Search for the cell housing the specified text and yield its [x, y] center coordinate. 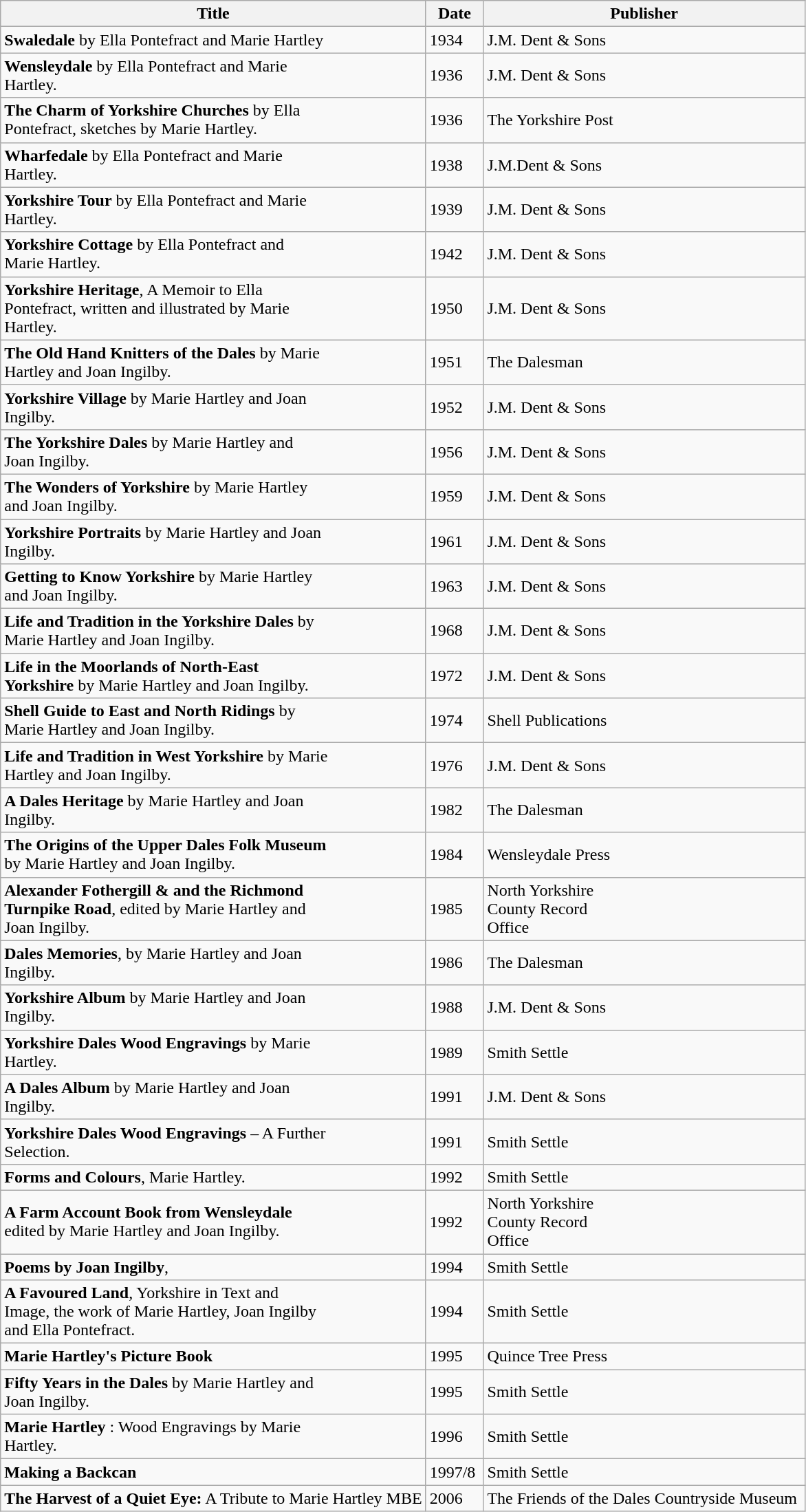
1976 [455, 765]
The Friends of the Dales Countryside Museum [644, 1498]
Quince Tree Press [644, 1357]
1956 [455, 451]
1974 [455, 721]
The Old Hand Knitters of the Dales by MarieHartley and Joan Ingilby. [213, 362]
Wensleydale Press [644, 854]
1951 [455, 362]
Yorkshire Tour by Ella Pontefract and MarieHartley. [213, 209]
Wensleydale by Ella Pontefract and MarieHartley. [213, 76]
The Harvest of a Quiet Eye: A Tribute to Marie Hartley MBE [213, 1498]
Yorkshire Portraits by Marie Hartley and JoanIngilby. [213, 541]
Shell Guide to East and North Ridings byMarie Hartley and Joan Ingilby. [213, 721]
A Favoured Land, Yorkshire in Text andImage, the work of Marie Hartley, Joan Ingilbyand Ella Pontefract. [213, 1312]
1934 [455, 40]
The Yorkshire Post [644, 120]
1996 [455, 1436]
The Yorkshire Dales by Marie Hartley andJoan Ingilby. [213, 451]
Publisher [644, 14]
1942 [455, 255]
Making a Backcan [213, 1472]
1982 [455, 810]
Wharfedale by Ella Pontefract and MarieHartley. [213, 165]
Fifty Years in the Dales by Marie Hartley andJoan Ingilby. [213, 1392]
1988 [455, 1007]
Yorkshire Heritage, A Memoir to EllaPontefract, written and illustrated by MarieHartley. [213, 308]
1963 [455, 586]
1959 [455, 497]
1952 [455, 407]
A Dales Album by Marie Hartley and JoanIngilby. [213, 1097]
Yorkshire Dales Wood Engravings – A FurtherSelection. [213, 1142]
Marie Hartley : Wood Engravings by MarieHartley. [213, 1436]
A Farm Account Book from Wensleydaleedited by Marie Hartley and Joan Ingilby. [213, 1222]
The Charm of Yorkshire Churches by EllaPontefract, sketches by Marie Hartley. [213, 120]
Yorkshire Cottage by Ella Pontefract andMarie Hartley. [213, 255]
1997/8 [455, 1472]
Yorkshire Village by Marie Hartley and JoanIngilby. [213, 407]
Swaledale by Ella Pontefract and Marie Hartley [213, 40]
1950 [455, 308]
1968 [455, 631]
Getting to Know Yorkshire by Marie Hartleyand Joan Ingilby. [213, 586]
1972 [455, 676]
Life and Tradition in West Yorkshire by MarieHartley and Joan Ingilby. [213, 765]
J.M.Dent & Sons [644, 165]
1961 [455, 541]
1939 [455, 209]
Alexander Fothergill & and the RichmondTurnpike Road, edited by Marie Hartley andJoan Ingilby. [213, 909]
The Wonders of Yorkshire by Marie Hartleyand Joan Ingilby. [213, 497]
Yorkshire Dales Wood Engravings by MarieHartley. [213, 1052]
Life and Tradition in the Yorkshire Dales byMarie Hartley and Joan Ingilby. [213, 631]
Forms and Colours, Marie Hartley. [213, 1177]
Dales Memories, by Marie Hartley and JoanIngilby. [213, 963]
Date [455, 14]
Yorkshire Album by Marie Hartley and JoanIngilby. [213, 1007]
1984 [455, 854]
1938 [455, 165]
1989 [455, 1052]
1986 [455, 963]
A Dales Heritage by Marie Hartley and JoanIngilby. [213, 810]
2006 [455, 1498]
Life in the Moorlands of North-EastYorkshire by Marie Hartley and Joan Ingilby. [213, 676]
The Origins of the Upper Dales Folk Museumby Marie Hartley and Joan Ingilby. [213, 854]
Shell Publications [644, 721]
Marie Hartley's Picture Book [213, 1357]
Poems by Joan Ingilby, [213, 1266]
1985 [455, 909]
Title [213, 14]
